Find where the given text appears and provide that cell's center as [X, Y] coordinate. 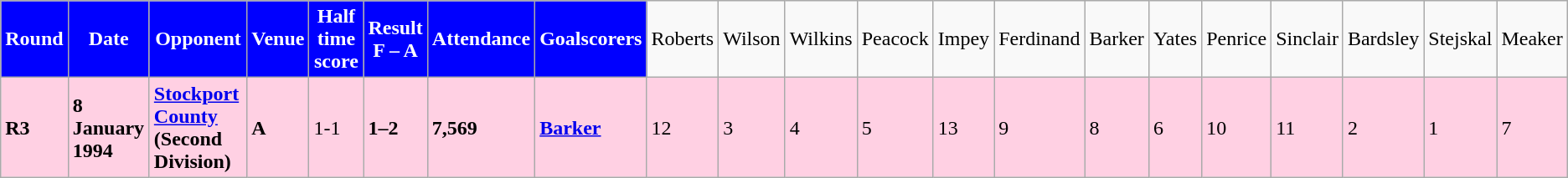
Ferdinand [1039, 39]
Wilson [752, 39]
Roberts [683, 39]
Meaker [1532, 39]
A [278, 127]
2 [1383, 127]
Sinclair [1308, 39]
1–2 [395, 127]
7 [1532, 127]
11 [1308, 127]
6 [1174, 127]
Round [34, 39]
9 [1039, 127]
Stejskal [1461, 39]
Stockport County (Second Division) [198, 127]
1 [1461, 127]
Date [109, 39]
8 January 1994 [109, 127]
R3 [34, 127]
13 [963, 127]
Goalscorers [591, 39]
Attendance [481, 39]
12 [683, 127]
1-1 [337, 127]
Penrice [1236, 39]
ResultF – A [395, 39]
3 [752, 127]
Half time score [337, 39]
Impey [963, 39]
Bardsley [1383, 39]
8 [1117, 127]
4 [821, 127]
Wilkins [821, 39]
10 [1236, 127]
Yates [1174, 39]
Opponent [198, 39]
Peacock [895, 39]
5 [895, 127]
7,569 [481, 127]
Venue [278, 39]
